Locate the cell with the specified text and output its [X, Y] center coordinate. 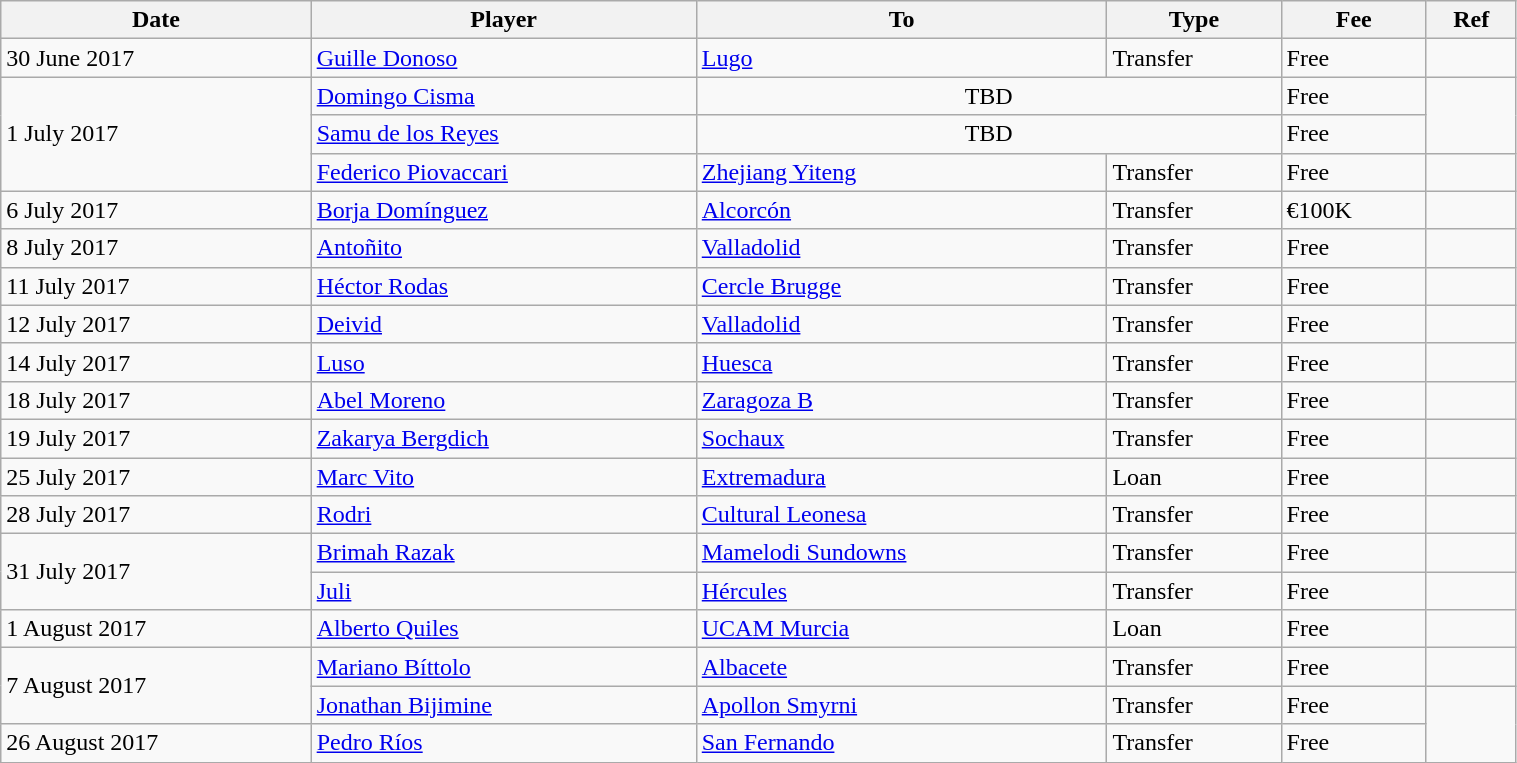
Fee [1354, 20]
Zaragoza B [902, 400]
19 July 2017 [156, 438]
25 July 2017 [156, 477]
Rodri [504, 515]
Huesca [902, 362]
7 August 2017 [156, 686]
31 July 2017 [156, 572]
14 July 2017 [156, 362]
30 June 2017 [156, 58]
1 July 2017 [156, 134]
Sochaux [902, 438]
26 August 2017 [156, 743]
11 July 2017 [156, 286]
Deivid [504, 324]
Federico Piovaccari [504, 172]
Borja Domínguez [504, 210]
Zakarya Bergdich [504, 438]
UCAM Murcia [902, 629]
Lugo [902, 58]
Apollon Smyrni [902, 705]
Mamelodi Sundowns [902, 553]
Antoñito [504, 248]
Player [504, 20]
8 July 2017 [156, 248]
Hércules [902, 591]
12 July 2017 [156, 324]
Alberto Quiles [504, 629]
Luso [504, 362]
San Fernando [902, 743]
28 July 2017 [156, 515]
Cercle Brugge [902, 286]
Brimah Razak [504, 553]
Cultural Leonesa [902, 515]
Domingo Cisma [504, 96]
€100K [1354, 210]
Extremadura [902, 477]
Abel Moreno [504, 400]
Samu de los Reyes [504, 134]
Albacete [902, 667]
To [902, 20]
6 July 2017 [156, 210]
Alcorcón [902, 210]
Marc Vito [504, 477]
18 July 2017 [156, 400]
1 August 2017 [156, 629]
Zhejiang Yiteng [902, 172]
Pedro Ríos [504, 743]
Type [1194, 20]
Guille Donoso [504, 58]
Ref [1471, 20]
Héctor Rodas [504, 286]
Juli [504, 591]
Mariano Bíttolo [504, 667]
Date [156, 20]
Jonathan Bijimine [504, 705]
